Output the [x, y] coordinate of the center of the cell containing the given text.  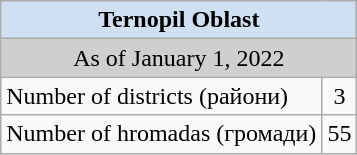
Ternopil Oblast [179, 20]
Number of hromadas (громади) [162, 134]
55 [340, 134]
3 [340, 96]
As of January 1, 2022 [179, 58]
Number of districts (райони) [162, 96]
